Return the (X, Y) coordinate for the center point of the cell that contains the specified text.  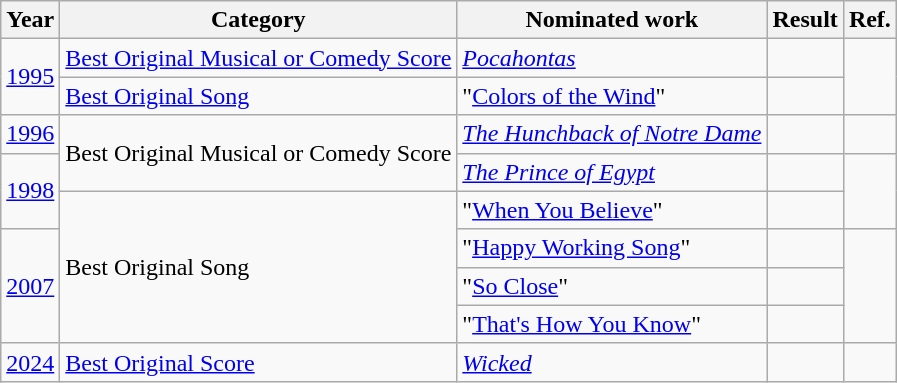
1995 (30, 77)
The Hunchback of Notre Dame (612, 134)
1998 (30, 191)
2007 (30, 286)
Pocahontas (612, 58)
The Prince of Egypt (612, 172)
"So Close" (612, 286)
"When You Believe" (612, 210)
Result (805, 20)
2024 (30, 362)
Category (258, 20)
"That's How You Know" (612, 324)
Nominated work (612, 20)
"Happy Working Song" (612, 248)
"Colors of the Wind" (612, 96)
1996 (30, 134)
Best Original Score (258, 362)
Ref. (870, 20)
Year (30, 20)
Wicked (612, 362)
